Detect which cell encompasses the target text, then output its (X, Y) center coordinate. 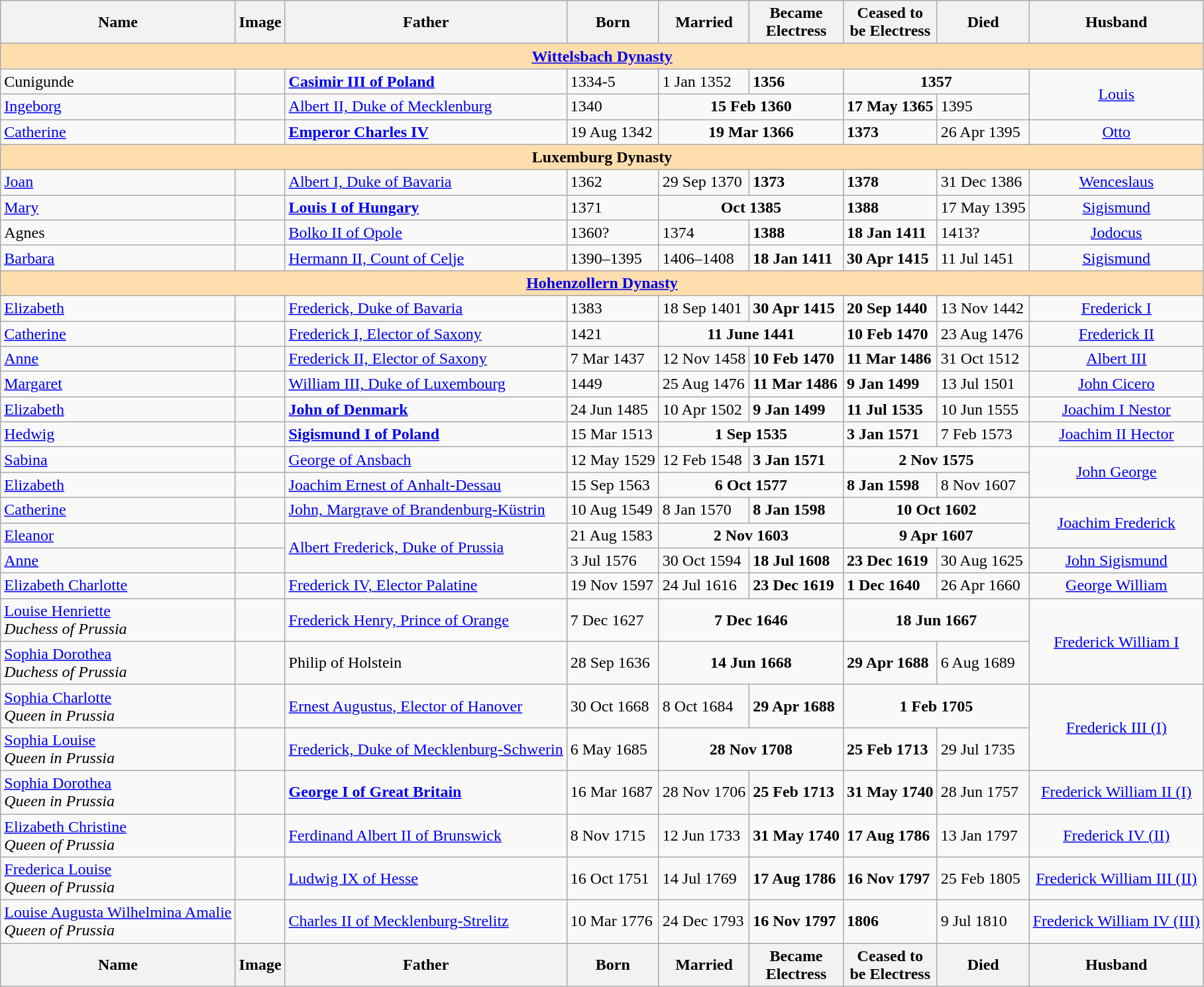
12 Feb 1548 (704, 460)
6 Aug 1689 (983, 662)
28 Sep 1636 (612, 662)
10 Apr 1502 (704, 409)
Frederick IV, Elector Palatine (425, 586)
1334-5 (612, 81)
John of Denmark (425, 409)
Barbara (118, 258)
Agnes (118, 233)
Frederick William I (1116, 641)
Wittelsbach Dynasty (602, 56)
8 Jan 1570 (704, 510)
11 Jul 1451 (983, 258)
12 May 1529 (612, 460)
Hermann II, Count of Celje (425, 258)
Eleanor (118, 535)
Hedwig (118, 435)
15 Feb 1360 (751, 107)
12 Nov 1458 (704, 359)
Sophia LouiseQueen in Prussia (118, 749)
17 May 1365 (890, 107)
George of Ansbach (425, 460)
Frederick, Duke of Bavaria (425, 308)
25 Feb 1805 (983, 878)
1 Dec 1640 (890, 586)
1371 (612, 207)
8 Nov 1607 (983, 485)
18 Sep 1401 (704, 308)
Philip of Holstein (425, 662)
12 Jun 1733 (704, 835)
6 Oct 1577 (751, 485)
Frederick William III (II) (1116, 878)
14 Jun 1668 (751, 662)
Albert I, Duke of Bavaria (425, 182)
Sophia DorotheaQueen in Prussia (118, 792)
1395 (983, 107)
24 Jun 1485 (612, 409)
Mary (118, 207)
Sabina (118, 460)
1806 (890, 922)
19 Mar 1366 (751, 132)
George I of Great Britain (425, 792)
1356 (796, 81)
19 Nov 1597 (612, 586)
George William (1116, 586)
Jodocus (1116, 233)
13 Jul 1501 (983, 384)
10 Jun 1555 (983, 409)
1 Feb 1705 (936, 706)
21 Aug 1583 (612, 535)
Otto (1116, 132)
1378 (890, 182)
19 Aug 1342 (612, 132)
Joachim II Hector (1116, 435)
20 Sep 1440 (890, 308)
Sophia DorotheaDuchess of Prussia (118, 662)
Luxemburg Dynasty (602, 157)
Louise HenrietteDuchess of Prussia (118, 620)
Hohenzollern Dynasty (602, 283)
1357 (936, 81)
1406–1408 (704, 258)
Elizabeth ChristineQueen of Prussia (118, 835)
31 Dec 1386 (983, 182)
23 Aug 1476 (983, 333)
Frederick Henry, Prince of Orange (425, 620)
Ingeborg (118, 107)
Frederick William IV (III) (1116, 922)
17 May 1395 (983, 207)
Frederick II, Elector of Saxony (425, 359)
Frederick IV (II) (1116, 835)
9 Apr 1607 (936, 535)
9 Jul 1810 (983, 922)
Ludwig IX of Hesse (425, 878)
28 Nov 1708 (751, 749)
John, Margrave of Brandenburg-Küstrin (425, 510)
11 June 1441 (751, 333)
Louis I of Hungary (425, 207)
13 Nov 1442 (983, 308)
29 Jul 1735 (983, 749)
1383 (612, 308)
7 Mar 1437 (612, 359)
26 Apr 1395 (983, 132)
Frederick III (I) (1116, 727)
Joachim Ernest of Anhalt-Dessau (425, 485)
26 Apr 1660 (983, 586)
11 Jul 1535 (890, 409)
Joachim I Nestor (1116, 409)
Emperor Charles IV (425, 132)
30 Aug 1625 (983, 560)
1340 (612, 107)
Albert II, Duke of Mecklenburg (425, 107)
13 Jan 1797 (983, 835)
28 Jun 1757 (983, 792)
Cunigunde (118, 81)
Louise Augusta Wilhelmina AmalieQueen of Prussia (118, 922)
8 Nov 1715 (612, 835)
Frederick II (1116, 333)
7 Dec 1627 (612, 620)
Elizabeth Charlotte (118, 586)
Albert III (1116, 359)
8 Oct 1684 (704, 706)
Joachim Frederick (1116, 523)
25 Aug 1476 (704, 384)
Sigismund I of Poland (425, 435)
Casimir III of Poland (425, 81)
2 Nov 1603 (751, 535)
28 Nov 1706 (704, 792)
7 Feb 1573 (983, 435)
Margaret (118, 384)
Joan (118, 182)
7 Dec 1646 (751, 620)
Louis (1116, 94)
Frederica LouiseQueen of Prussia (118, 878)
John George (1116, 472)
24 Jul 1616 (704, 586)
1413? (983, 233)
1374 (704, 233)
John Cicero (1116, 384)
18 Jul 1608 (796, 560)
29 Sep 1370 (704, 182)
14 Jul 1769 (704, 878)
Sophia CharlotteQueen in Prussia (118, 706)
18 Jun 1667 (936, 620)
10 Mar 1776 (612, 922)
1421 (612, 333)
30 Oct 1594 (704, 560)
2 Nov 1575 (936, 460)
10 Oct 1602 (936, 510)
1449 (612, 384)
Wenceslaus (1116, 182)
John Sigismund (1116, 560)
3 Jul 1576 (612, 560)
6 May 1685 (612, 749)
15 Mar 1513 (612, 435)
24 Dec 1793 (704, 922)
1 Sep 1535 (751, 435)
16 Oct 1751 (612, 878)
Frederick William II (I) (1116, 792)
Albert Frederick, Duke of Prussia (425, 548)
10 Aug 1549 (612, 510)
1390–1395 (612, 258)
1360? (612, 233)
Ernest Augustus, Elector of Hanover (425, 706)
15 Sep 1563 (612, 485)
30 Oct 1668 (612, 706)
Frederick, Duke of Mecklenburg-Schwerin (425, 749)
Oct 1385 (751, 207)
Bolko II of Opole (425, 233)
1 Jan 1352 (704, 81)
1362 (612, 182)
Frederick I, Elector of Saxony (425, 333)
Charles II of Mecklenburg-Strelitz (425, 922)
William III, Duke of Luxembourg (425, 384)
31 Oct 1512 (983, 359)
Ferdinand Albert II of Brunswick (425, 835)
Frederick I (1116, 308)
16 Mar 1687 (612, 792)
